Determine the (x, y) coordinate at the center of the cell enclosing the given text.  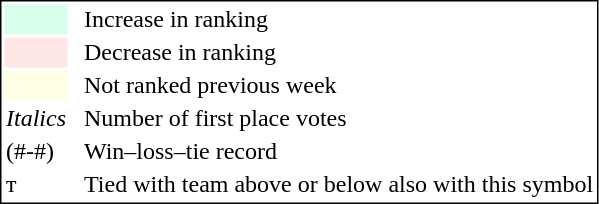
Win–loss–tie record (338, 151)
Decrease in ranking (338, 53)
Number of first place votes (338, 119)
Increase in ranking (338, 19)
т (36, 185)
Tied with team above or below also with this symbol (338, 185)
Italics (36, 119)
Not ranked previous week (338, 85)
(#-#) (36, 151)
